Capture the cell that displays the provided text and extract its [X, Y] central coordinate. 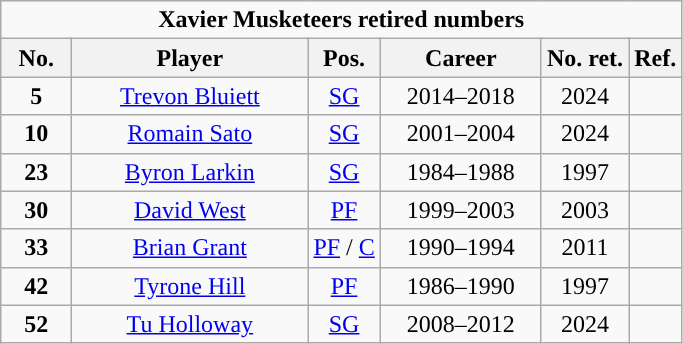
2003 [584, 210]
2008–2012 [460, 324]
Pos. [344, 58]
42 [36, 286]
2001–2004 [460, 134]
Tu Holloway [190, 324]
Trevon Bluiett [190, 96]
33 [36, 248]
Career [460, 58]
1999–2003 [460, 210]
1986–1990 [460, 286]
5 [36, 96]
No. ret. [584, 58]
Xavier Musketeers retired numbers [342, 20]
Player [190, 58]
David West [190, 210]
1990–1994 [460, 248]
2011 [584, 248]
1984–1988 [460, 172]
Brian Grant [190, 248]
Ref. [656, 58]
52 [36, 324]
2014–2018 [460, 96]
10 [36, 134]
Romain Sato [190, 134]
Tyrone Hill [190, 286]
30 [36, 210]
23 [36, 172]
No. [36, 58]
PF / C [344, 248]
Byron Larkin [190, 172]
